Provide the (x, y) coordinate of the cell's center where the given text is located.  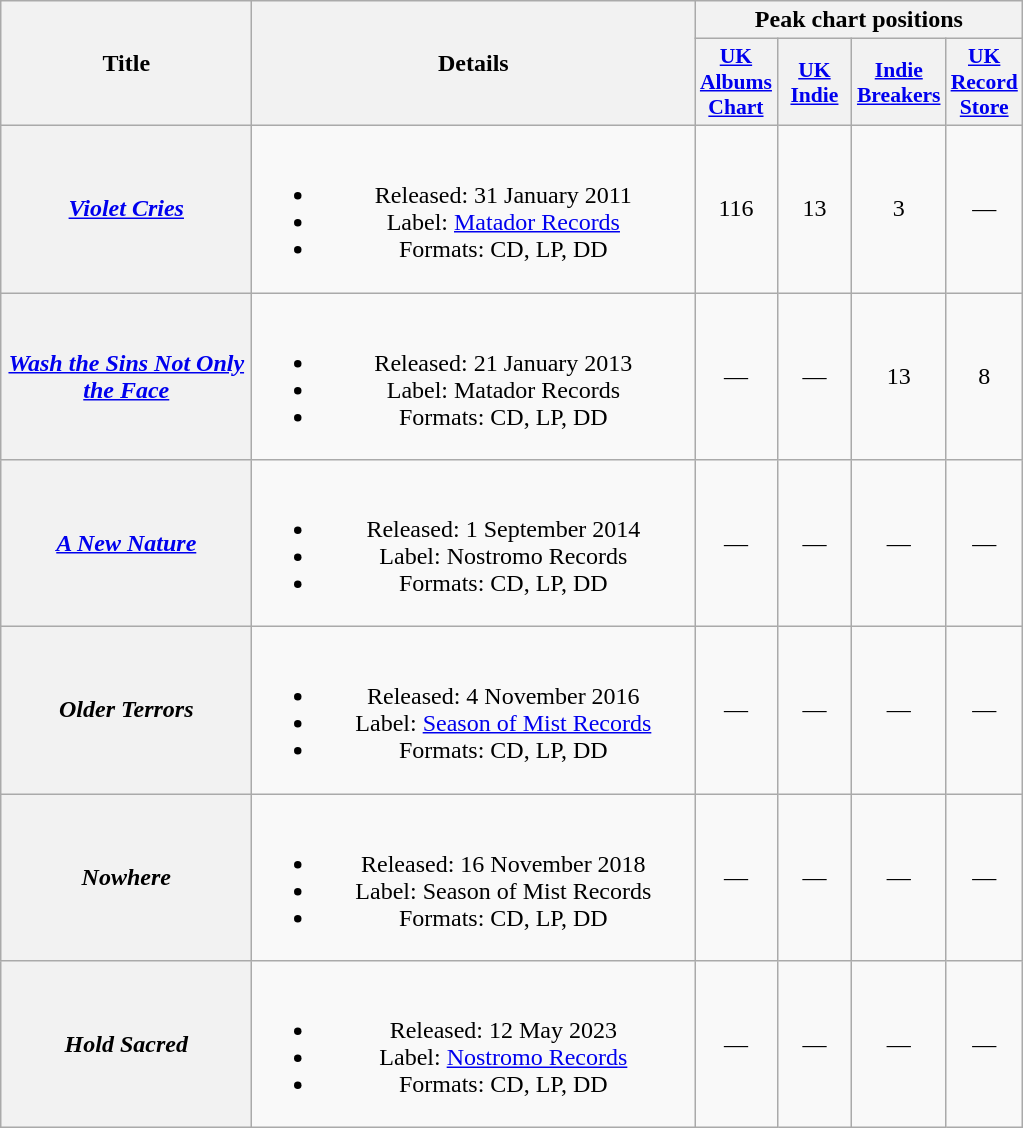
UK Record Store (984, 82)
Wash the Sins Not Only the Face (126, 376)
3 (899, 208)
UK Albums Chart (736, 82)
UK Indie (814, 82)
8 (984, 376)
A New Nature (126, 544)
Nowhere (126, 878)
116 (736, 208)
Violet Cries (126, 208)
Older Terrors (126, 710)
Released: 1 September 2014Label: Nostromo RecordsFormats: CD, LP, DD (474, 544)
Released: 4 November 2016Label: Season of Mist RecordsFormats: CD, LP, DD (474, 710)
Indie Breakers (899, 82)
Title (126, 64)
Released: 21 January 2013Label: Matador RecordsFormats: CD, LP, DD (474, 376)
Peak chart positions (859, 20)
Released: 12 May 2023Label: Nostromo RecordsFormats: CD, LP, DD (474, 1044)
Released: 31 January 2011Label: Matador RecordsFormats: CD, LP, DD (474, 208)
Released: 16 November 2018Label: Season of Mist RecordsFormats: CD, LP, DD (474, 878)
Hold Sacred (126, 1044)
Details (474, 64)
